From the cell containing the given text, extract its center point as [x, y] coordinate. 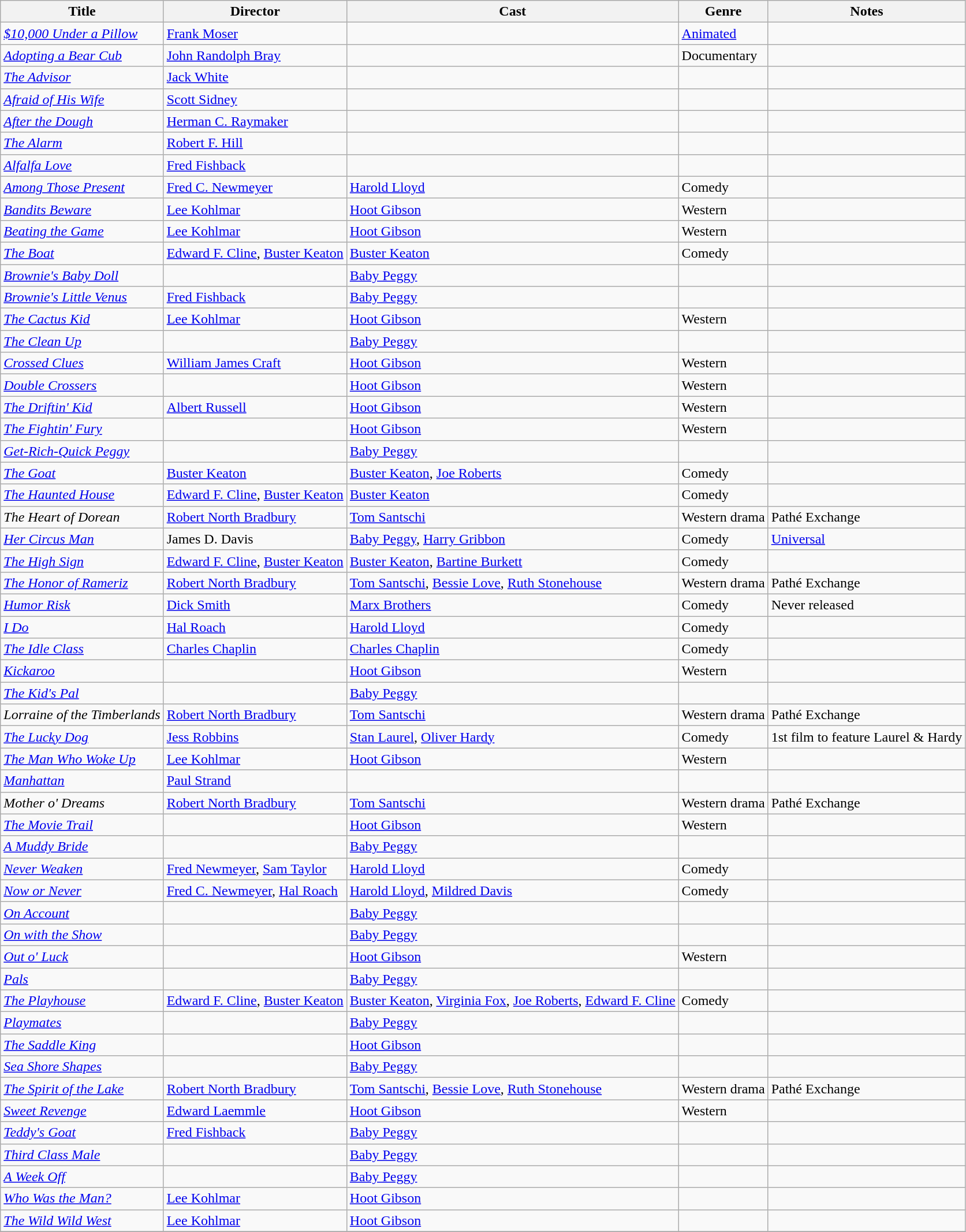
Humor Risk [82, 605]
Scott Sidney [255, 99]
The Boat [82, 253]
Her Circus Man [82, 539]
Bandits Beware [82, 209]
Paul Strand [255, 781]
Third Class Male [82, 1155]
Universal [867, 539]
Albert Russell [255, 407]
Afraid of His Wife [82, 99]
Baby Peggy, Harry Gribbon [513, 539]
Double Crossers [82, 385]
A Muddy Bride [82, 847]
Buster Keaton, Bartine Burkett [513, 561]
The Wild Wild West [82, 1220]
Stan Laurel, Oliver Hardy [513, 737]
The Saddle King [82, 1045]
On with the Show [82, 935]
Who Was the Man? [82, 1198]
Dick Smith [255, 605]
The Idle Class [82, 649]
The Haunted House [82, 495]
Notes [867, 12]
1st film to feature Laurel & Hardy [867, 737]
Brownie's Little Venus [82, 297]
John Randolph Bray [255, 55]
Mother o' Dreams [82, 803]
The Goat [82, 473]
The Spirit of the Lake [82, 1089]
Get-Rich-Quick Peggy [82, 451]
Teddy's Goat [82, 1133]
The Cactus Kid [82, 319]
The Honor of Rameriz [82, 583]
Frank Moser [255, 34]
The Heart of Dorean [82, 517]
I Do [82, 627]
The Alarm [82, 143]
James D. Davis [255, 539]
Crossed Clues [82, 363]
Jess Robbins [255, 737]
The Advisor [82, 77]
Harold Lloyd, Mildred Davis [513, 891]
Never Weaken [82, 869]
Brownie's Baby Doll [82, 276]
Fred C. Newmeyer [255, 187]
Manhattan [82, 781]
Lorraine of the Timberlands [82, 715]
Playmates [82, 1023]
William James Craft [255, 363]
The Movie Trail [82, 825]
Herman C. Raymaker [255, 121]
Documentary [723, 55]
The Fightin' Fury [82, 429]
The Clean Up [82, 341]
The Kid's Pal [82, 693]
Sea Shore Shapes [82, 1067]
The High Sign [82, 561]
Marx Brothers [513, 605]
The Man Who Woke Up [82, 759]
Fred Newmeyer, Sam Taylor [255, 869]
Buster Keaton, Joe Roberts [513, 473]
Now or Never [82, 891]
Title [82, 12]
Edward Laemmle [255, 1111]
Pals [82, 979]
Cast [513, 12]
The Lucky Dog [82, 737]
Hal Roach [255, 627]
Among Those Present [82, 187]
Kickaroo [82, 671]
Never released [867, 605]
Sweet Revenge [82, 1111]
The Playhouse [82, 1001]
Robert F. Hill [255, 143]
Beating the Game [82, 231]
The Driftin' Kid [82, 407]
Director [255, 12]
Out o' Luck [82, 956]
$10,000 Under a Pillow [82, 34]
After the Dough [82, 121]
On Account [82, 913]
Genre [723, 12]
Buster Keaton, Virginia Fox, Joe Roberts, Edward F. Cline [513, 1001]
Animated [723, 34]
Alfalfa Love [82, 165]
Jack White [255, 77]
Fred C. Newmeyer, Hal Roach [255, 891]
A Week Off [82, 1177]
Adopting a Bear Cub [82, 55]
